For the text-containing cell, return its midpoint in [x, y] coordinate format. 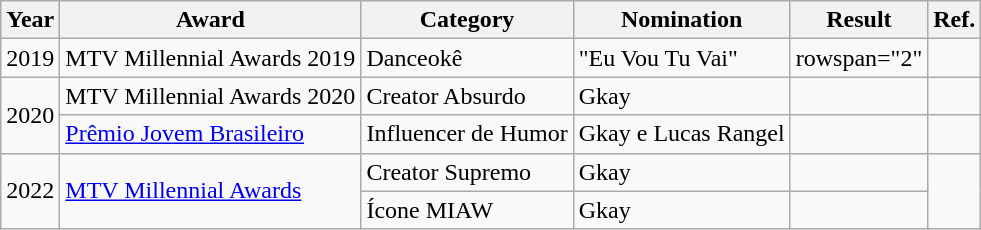
"Eu Vou Tu Vai" [682, 58]
Category [467, 20]
Influencer de Humor [467, 134]
MTV Millennial Awards [210, 191]
Danceokê [467, 58]
MTV Millennial Awards 2020 [210, 96]
Creator Supremo [467, 172]
Creator Absurdo [467, 96]
Gkay e Lucas Rangel [682, 134]
Award [210, 20]
MTV Millennial Awards 2019 [210, 58]
rowspan="2" [859, 58]
Ícone MIAW [467, 210]
Result [859, 20]
Nomination [682, 20]
2019 [30, 58]
Prêmio Jovem Brasileiro [210, 134]
2022 [30, 191]
Ref. [954, 20]
Year [30, 20]
2020 [30, 115]
